From the cell containing the given text, extract its center point as [x, y] coordinate. 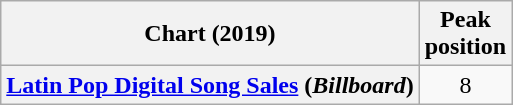
Chart (2019) [210, 34]
Peakposition [465, 34]
Latin Pop Digital Song Sales (Billboard) [210, 85]
8 [465, 85]
